Determine the [X, Y] coordinate at the center of the cell enclosing the given text.  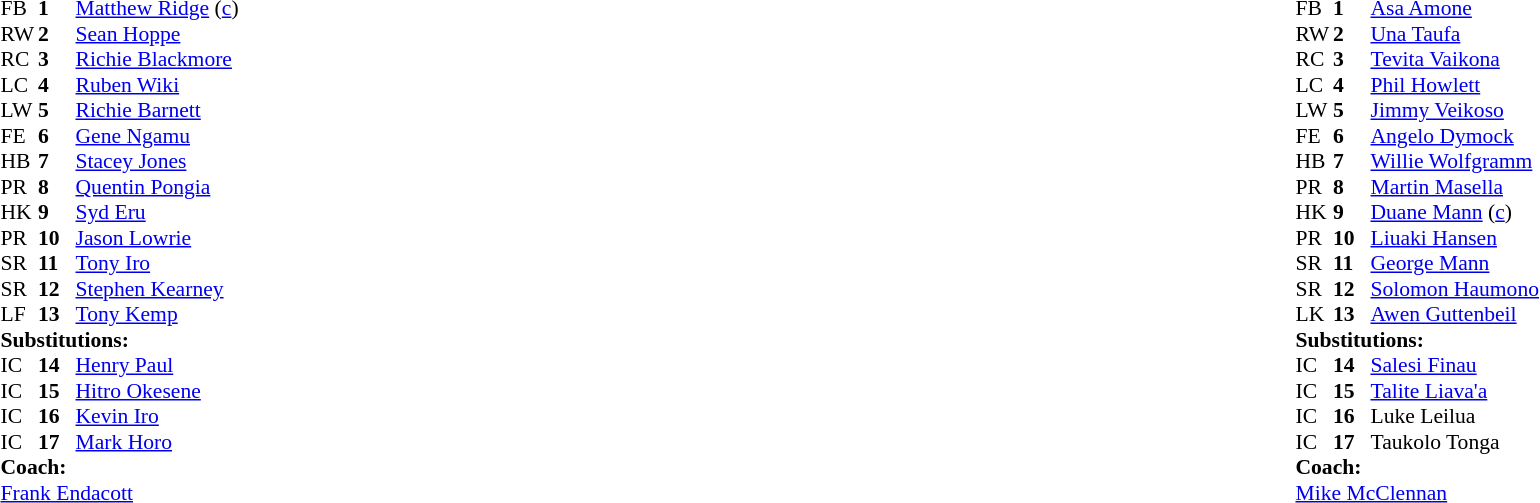
Henry Paul [158, 365]
Solomon Haumono [1454, 289]
Tevita Vaikona [1454, 59]
Duane Mann (c) [1454, 213]
Jason Lowrie [158, 238]
Mark Horo [158, 442]
Liuaki Hansen [1454, 238]
Talite Liava'a [1454, 391]
Luke Leilua [1454, 417]
Richie Barnett [158, 111]
Awen Guttenbeil [1454, 315]
Syd Eru [158, 213]
Taukolo Tonga [1454, 442]
Angelo Dymock [1454, 136]
Jimmy Veikoso [1454, 111]
LK [1314, 315]
Salesi Finau [1454, 365]
Tony Kemp [158, 315]
Willie Wolfgramm [1454, 161]
Hitro Okesene [158, 391]
LF [19, 315]
Gene Ngamu [158, 136]
Quentin Pongia [158, 187]
Una Taufa [1454, 34]
Tony Iro [158, 263]
Ruben Wiki [158, 85]
George Mann [1454, 263]
Sean Hoppe [158, 34]
Martin Masella [1454, 187]
Phil Howlett [1454, 85]
Richie Blackmore [158, 59]
Kevin Iro [158, 417]
Stephen Kearney [158, 289]
Stacey Jones [158, 161]
